For the text-containing cell, return its midpoint in (x, y) coordinate format. 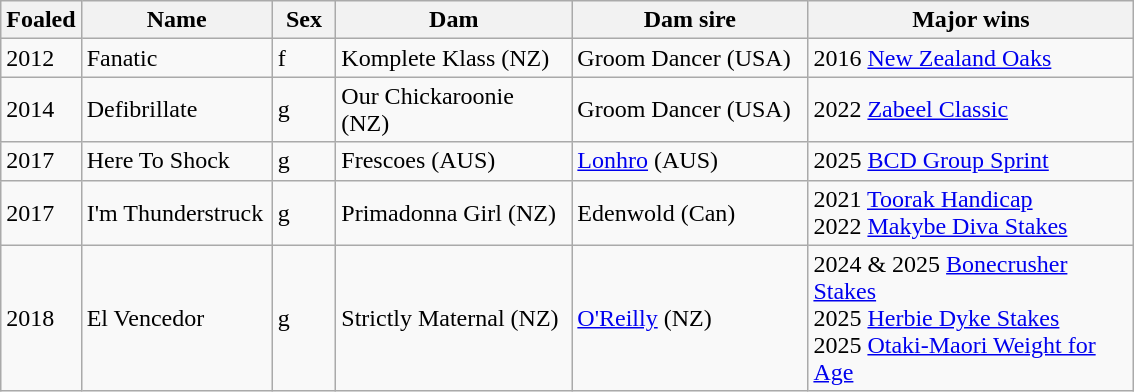
2024 & 2025 Bonecrusher Stakes2025 Herbie Dyke Stakes2025 Otaki-Maori Weight for Age (971, 318)
2012 (41, 58)
2021 Toorak Handicap 2022 Makybe Diva Stakes (971, 212)
2025 BCD Group Sprint (971, 161)
Foaled (41, 20)
Frescoes (AUS) (454, 161)
Dam (454, 20)
2016 New Zealand Oaks (971, 58)
Komplete Klass (NZ) (454, 58)
f (304, 58)
Sex (304, 20)
Here To Shock (176, 161)
O'Reilly (NZ) (690, 318)
Defibrillate (176, 110)
Name (176, 20)
Major wins (971, 20)
2014 (41, 110)
2018 (41, 318)
Lonhro (AUS) (690, 161)
Dam sire (690, 20)
Strictly Maternal (NZ) (454, 318)
El Vencedor (176, 318)
Primadonna Girl (NZ) (454, 212)
2022 Zabeel Classic (971, 110)
Edenwold (Can) (690, 212)
Our Chickaroonie (NZ) (454, 110)
I'm Thunderstruck (176, 212)
Fanatic (176, 58)
